Locate the cell with the specified text and output its (X, Y) center coordinate. 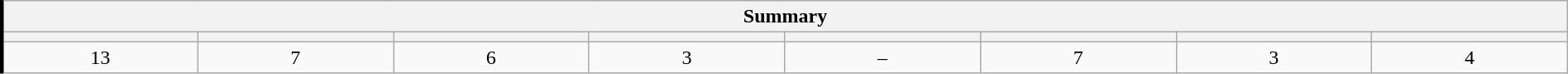
Summary (784, 17)
4 (1470, 57)
6 (491, 57)
– (883, 57)
13 (99, 57)
